From the cell containing the given text, extract its center point as (X, Y) coordinate. 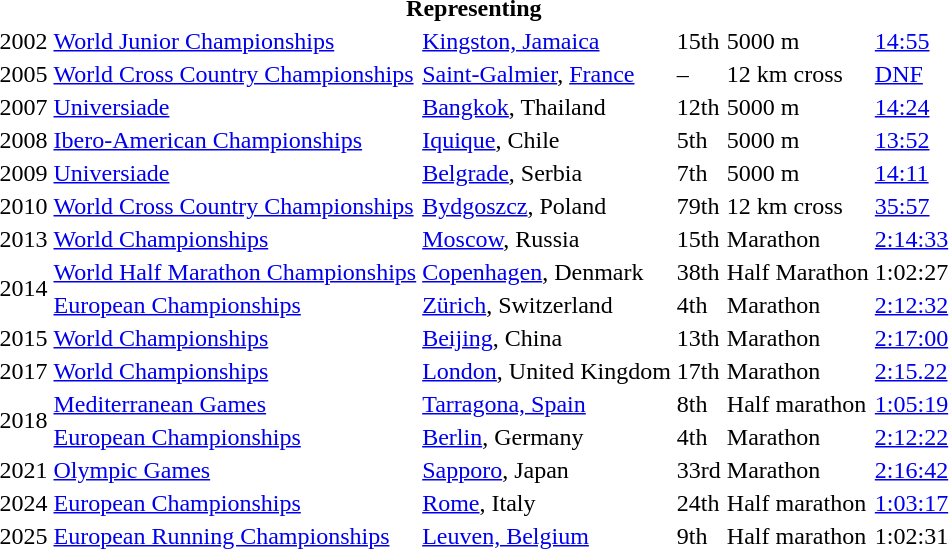
Saint-Galmier, France (547, 74)
Beijing, China (547, 338)
14:11 (911, 173)
79th (698, 206)
2:12:22 (911, 437)
5th (698, 140)
Bangkok, Thailand (547, 107)
2:16:42 (911, 470)
Iquique, Chile (547, 140)
13:52 (911, 140)
1:03:17 (911, 503)
14:24 (911, 107)
33rd (698, 470)
14:55 (911, 41)
12th (698, 107)
2:14:33 (911, 239)
Half Marathon (798, 272)
– (698, 74)
Sapporo, Japan (547, 470)
Moscow, Russia (547, 239)
1:02:27 (911, 272)
Berlin, Germany (547, 437)
Belgrade, Serbia (547, 173)
7th (698, 173)
Zürich, Switzerland (547, 305)
2:15.22 (911, 371)
8th (698, 404)
38th (698, 272)
Ibero-American Championships (235, 140)
Olympic Games (235, 470)
13th (698, 338)
World Junior Championships (235, 41)
24th (698, 503)
35:57 (911, 206)
DNF (911, 74)
Kingston, Jamaica (547, 41)
Tarragona, Spain (547, 404)
17th (698, 371)
1:05:19 (911, 404)
2:12:32 (911, 305)
World Half Marathon Championships (235, 272)
London, United Kingdom (547, 371)
Copenhagen, Denmark (547, 272)
Bydgoszcz, Poland (547, 206)
Rome, Italy (547, 503)
Mediterranean Games (235, 404)
2:17:00 (911, 338)
